Return [x, y] of the center of cell containing provided text 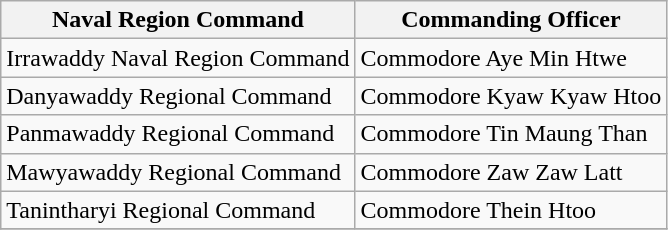
Commodore Aye Min Htwe [511, 58]
Danyawaddy Regional Command [178, 96]
Commanding Officer [511, 20]
Tanintharyi Regional Command [178, 210]
Mawyawaddy Regional Command [178, 172]
Commodore Kyaw Kyaw Htoo [511, 96]
Irrawaddy Naval Region Command [178, 58]
Naval Region Command [178, 20]
Commodore Zaw Zaw Latt [511, 172]
Commodore Tin Maung Than [511, 134]
Panmawaddy Regional Command [178, 134]
Commodore Thein Htoo [511, 210]
